From the cell containing the given text, extract its center point as (X, Y) coordinate. 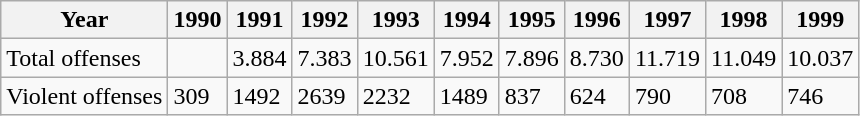
708 (744, 96)
1995 (532, 20)
1998 (744, 20)
10.037 (820, 58)
790 (667, 96)
Violent offenses (84, 96)
2639 (324, 96)
11.719 (667, 58)
3.884 (260, 58)
1996 (596, 20)
1993 (396, 20)
1990 (198, 20)
837 (532, 96)
1999 (820, 20)
309 (198, 96)
11.049 (744, 58)
8.730 (596, 58)
2232 (396, 96)
624 (596, 96)
1992 (324, 20)
10.561 (396, 58)
1994 (466, 20)
Year (84, 20)
1492 (260, 96)
1489 (466, 96)
1997 (667, 20)
1991 (260, 20)
746 (820, 96)
7.383 (324, 58)
7.952 (466, 58)
7.896 (532, 58)
Total offenses (84, 58)
